Determine the [X, Y] coordinate at the center of the cell enclosing the given text.  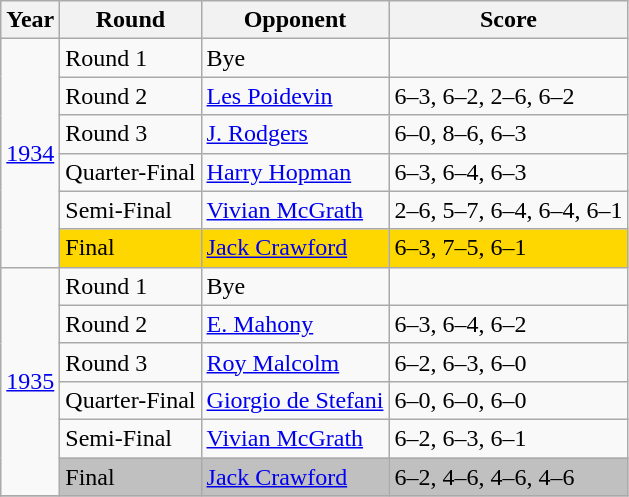
6–0, 8–6, 6–3 [508, 134]
Les Poidevin [295, 96]
E. Mahony [295, 324]
6–3, 7–5, 6–1 [508, 248]
6–2, 4–6, 4–6, 4–6 [508, 477]
2–6, 5–7, 6–4, 6–4, 6–1 [508, 210]
6–2, 6–3, 6–1 [508, 438]
Roy Malcolm [295, 362]
J. Rodgers [295, 134]
6–3, 6–4, 6–2 [508, 324]
Harry Hopman [295, 172]
6–0, 6–0, 6–0 [508, 400]
Opponent [295, 20]
6–2, 6–3, 6–0 [508, 362]
Score [508, 20]
1935 [30, 381]
Round [130, 20]
Year [30, 20]
1934 [30, 153]
6–3, 6–4, 6–3 [508, 172]
6–3, 6–2, 2–6, 6–2 [508, 96]
Giorgio de Stefani [295, 400]
